Capture the cell that displays the provided text and extract its [x, y] central coordinate. 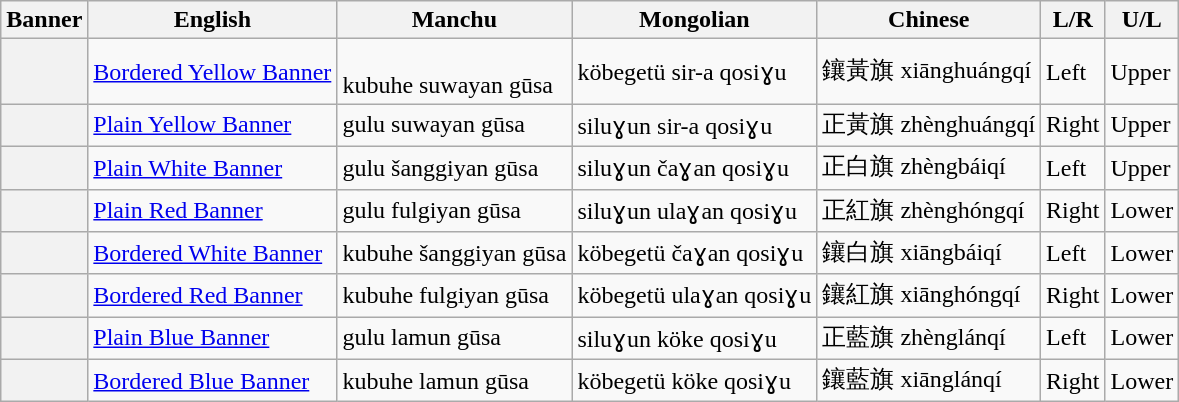
siluɣun sir-a qosiɣu [694, 126]
gulu lamun gūsa [454, 338]
köbegetü ulaɣan qosiɣu [694, 296]
köbegetü köke qosiɣu [694, 380]
siluɣun čaɣan qosiɣu [694, 168]
正白旗 zhèngbáiqí [929, 168]
正黃旗 zhènghuángqí [929, 126]
Manchu [454, 20]
köbegetü čaɣan qosiɣu [694, 254]
Plain Blue Banner [212, 338]
kubuhe šanggiyan gūsa [454, 254]
English [212, 20]
Bordered White Banner [212, 254]
siluɣun köke qosiɣu [694, 338]
kubuhe lamun gūsa [454, 380]
L/R [1073, 20]
gulu fulgiyan gūsa [454, 210]
正紅旗 zhènghóngqí [929, 210]
Plain Red Banner [212, 210]
鑲白旗 xiāngbáiqí [929, 254]
Chinese [929, 20]
鑲藍旗 xiānglánqí [929, 380]
gulu suwayan gūsa [454, 126]
Plain Yellow Banner [212, 126]
kubuhe suwayan gūsa [454, 72]
正藍旗 zhènglánqí [929, 338]
kubuhe fulgiyan gūsa [454, 296]
Bordered Red Banner [212, 296]
Plain White Banner [212, 168]
Mongolian [694, 20]
鑲黃旗 xiānghuángqí [929, 72]
U/L [1142, 20]
köbegetü sir-a qosiɣu [694, 72]
Banner [44, 20]
siluɣun ulaɣan qosiɣu [694, 210]
Bordered Blue Banner [212, 380]
鑲紅旗 xiānghóngqí [929, 296]
gulu šanggiyan gūsa [454, 168]
Bordered Yellow Banner [212, 72]
